Identify which cell holds the provided text, then report its [x, y] central coordinate. 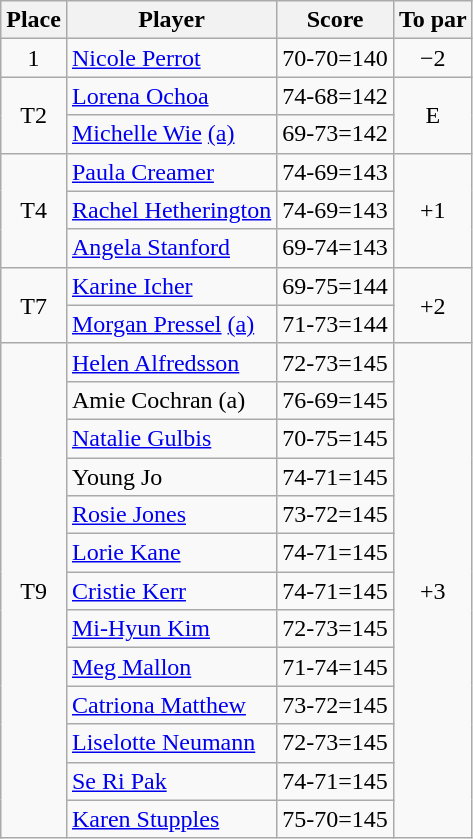
Rachel Hetherington [171, 210]
Player [171, 20]
69-73=142 [336, 134]
T9 [34, 590]
71-74=145 [336, 667]
75-70=145 [336, 819]
Natalie Gulbis [171, 438]
−2 [432, 58]
Karine Icher [171, 286]
Helen Alfredsson [171, 362]
74-68=142 [336, 96]
69-75=144 [336, 286]
Young Jo [171, 477]
1 [34, 58]
Morgan Pressel (a) [171, 324]
Mi-Hyun Kim [171, 629]
Catriona Matthew [171, 705]
76-69=145 [336, 400]
Lorena Ochoa [171, 96]
Lorie Kane [171, 553]
71-73=144 [336, 324]
Amie Cochran (a) [171, 400]
Se Ri Pak [171, 781]
T7 [34, 305]
Nicole Perrot [171, 58]
Place [34, 20]
T4 [34, 210]
+3 [432, 590]
+2 [432, 305]
E [432, 115]
70-70=140 [336, 58]
70-75=145 [336, 438]
Liselotte Neumann [171, 743]
To par [432, 20]
Angela Stanford [171, 248]
Meg Mallon [171, 667]
Cristie Kerr [171, 591]
+1 [432, 210]
Paula Creamer [171, 172]
Michelle Wie (a) [171, 134]
Karen Stupples [171, 819]
T2 [34, 115]
69-74=143 [336, 248]
Score [336, 20]
Rosie Jones [171, 515]
